Find where the given text appears and provide that cell's center as [X, Y] coordinate. 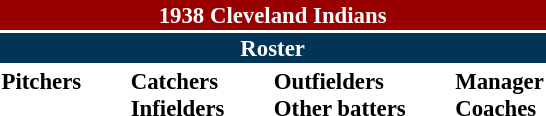
Roster [272, 48]
1938 Cleveland Indians [272, 15]
